For the text-containing cell, return its midpoint in (x, y) coordinate format. 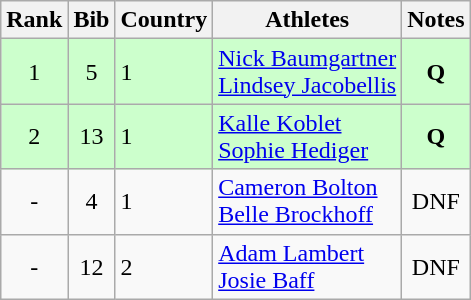
Nick BaumgartnerLindsey Jacobellis (308, 72)
Bib (92, 20)
Kalle KobletSophie Hediger (308, 136)
5 (92, 72)
4 (92, 202)
Rank (34, 20)
Cameron BoltonBelle Brockhoff (308, 202)
12 (92, 266)
Adam LambertJosie Baff (308, 266)
13 (92, 136)
Athletes (308, 20)
Country (164, 20)
Notes (436, 20)
